Return the [X, Y] coordinate for the center point of the cell that contains the specified text.  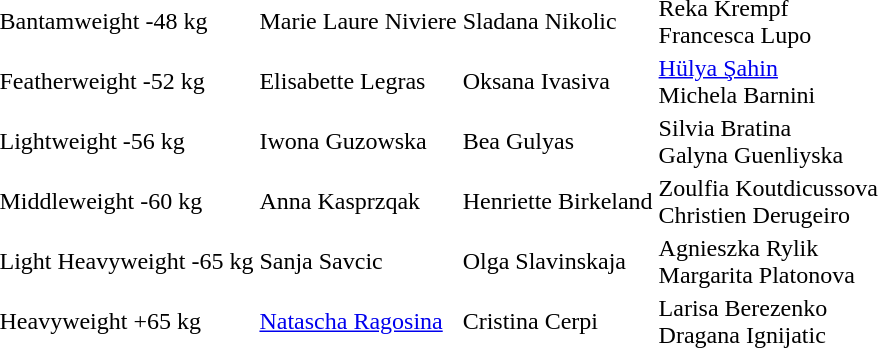
Iwona Guzowska [358, 142]
Elisabette Legras [358, 82]
Olga Slavinskaja [558, 262]
Oksana Ivasiva [558, 82]
Henriette Birkeland [558, 202]
Anna Kasprzqak [358, 202]
Bea Gulyas [558, 142]
Sanja Savcic [358, 262]
